Capture the cell that displays the provided text and extract its [X, Y] central coordinate. 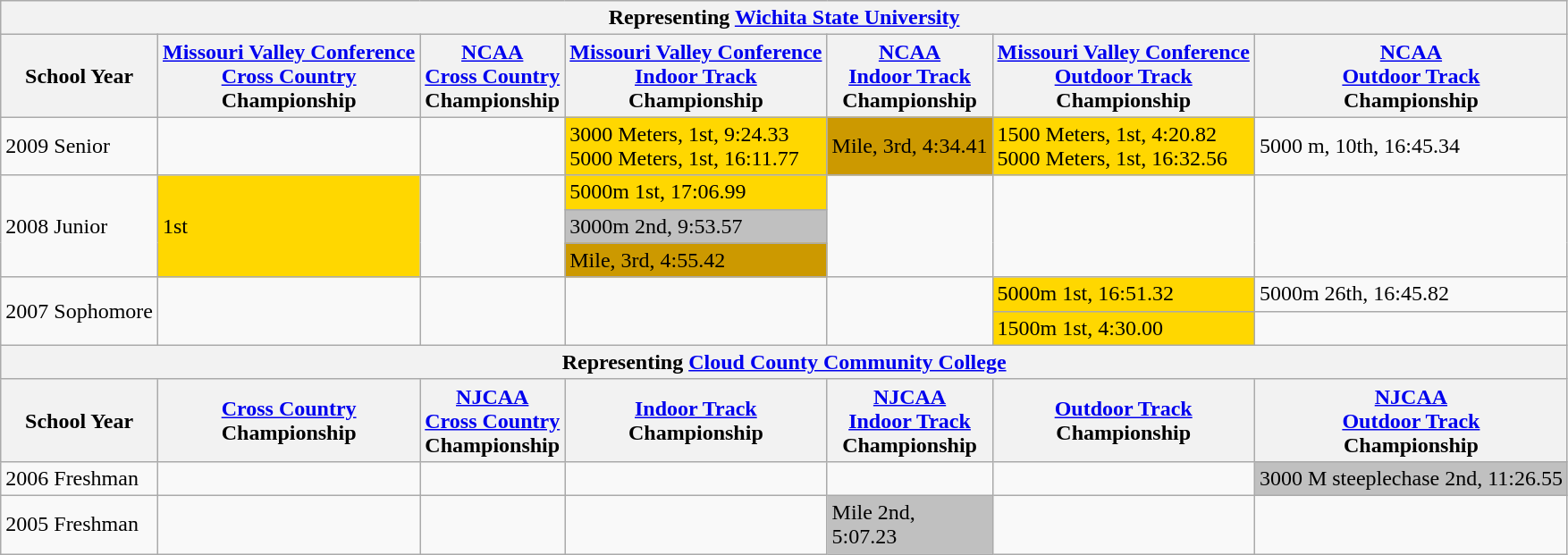
2007 Sophomore [80, 311]
Cross CountryChampionship [288, 420]
Mile, 3rd, 4:34.41 [910, 147]
1500m 1st, 4:30.00 [1123, 328]
NCAACross CountryChampionship [493, 76]
Representing Wichita State University [785, 18]
1500 Meters, 1st, 4:20.825000 Meters, 1st, 16:32.56 [1123, 147]
2006 Freshman [80, 478]
Missouri Valley ConferenceIndoor TrackChampionship [695, 76]
NCAAOutdoor TrackChampionship [1411, 76]
Indoor TrackChampionship [695, 420]
5000m 1st, 16:51.32 [1123, 294]
1st [288, 226]
5000 m, 10th, 16:45.34 [1411, 147]
Mile, 3rd, 4:55.42 [695, 260]
2009 Senior [80, 147]
2005 Freshman [80, 524]
5000m 26th, 16:45.82 [1411, 294]
NJCAAIndoor TrackChampionship [910, 420]
Mile 2nd,5:07.23 [910, 524]
Representing Cloud County Community College [785, 362]
Missouri Valley ConferenceOutdoor TrackChampionship [1123, 76]
2008 Junior [80, 226]
NCAAIndoor TrackChampionship [910, 76]
NJCAAOutdoor TrackChampionship [1411, 420]
3000m 2nd, 9:53.57 [695, 226]
NJCAACross CountryChampionship [493, 420]
Outdoor TrackChampionship [1123, 420]
Missouri Valley ConferenceCross CountryChampionship [288, 76]
5000m 1st, 17:06.99 [695, 192]
3000 Meters, 1st, 9:24.335000 Meters, 1st, 16:11.77 [695, 147]
3000 M steeplechase 2nd, 11:26.55 [1411, 478]
